Extract the [x, y] coordinate from the center of the cell holding the provided text.  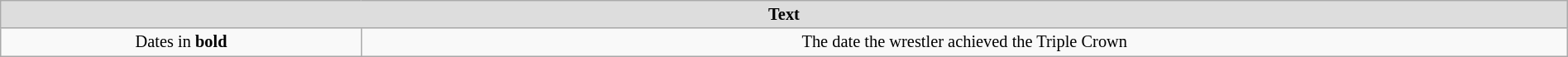
The date the wrestler achieved the Triple Crown [964, 42]
Text [784, 14]
Dates in bold [181, 42]
